Provide the [X, Y] coordinate of the cell's center where the given text is located.  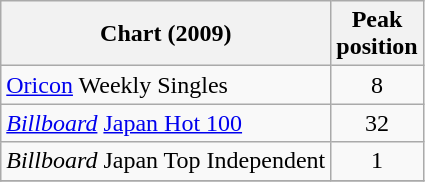
Peakposition [377, 34]
Billboard Japan Hot 100 [166, 123]
Oricon Weekly Singles [166, 85]
8 [377, 85]
Chart (2009) [166, 34]
Billboard Japan Top Independent [166, 161]
1 [377, 161]
32 [377, 123]
